Detect which cell encompasses the target text, then output its (X, Y) center coordinate. 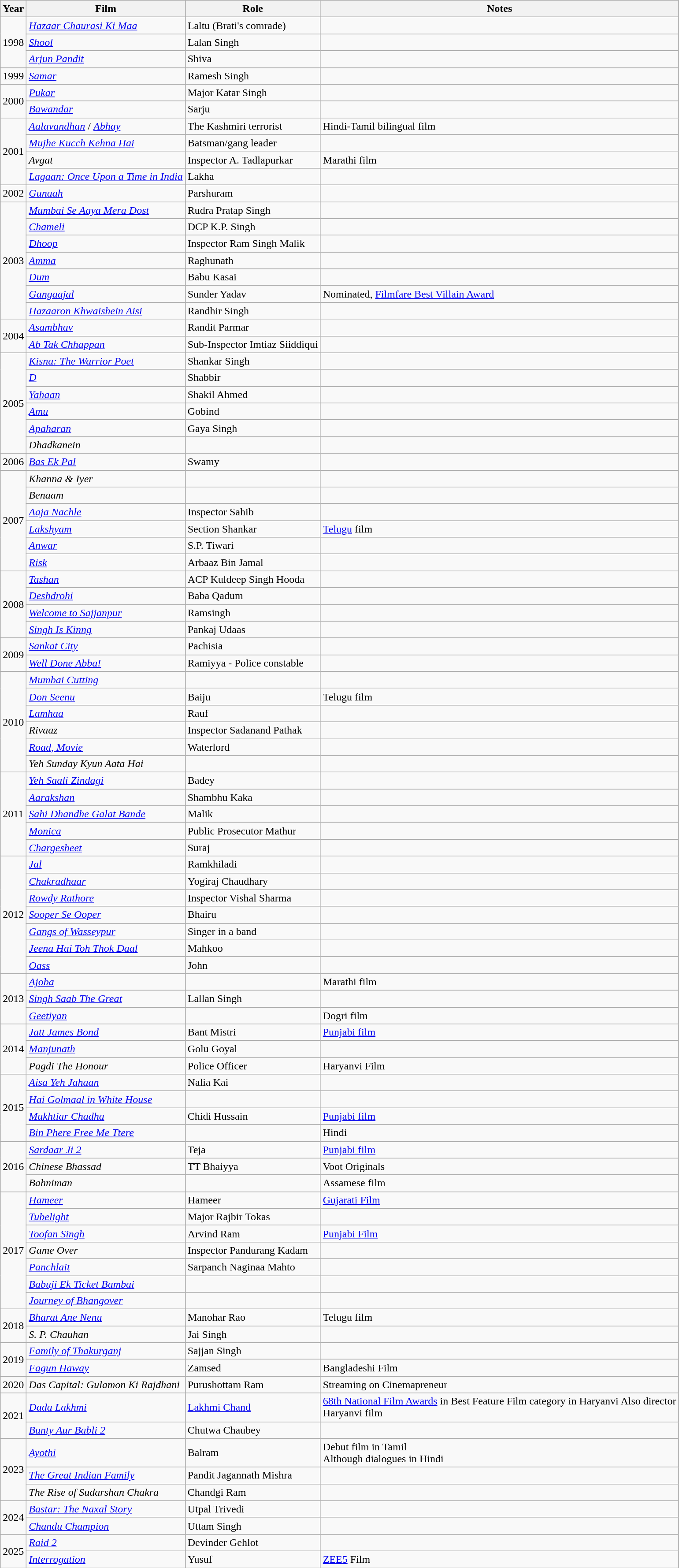
2018 (13, 1326)
Road, Movie (106, 747)
Notes (500, 9)
Chameli (106, 227)
Mumbai Se Aaya Mera Dost (106, 210)
Sunder Yadav (253, 294)
Singh Saab The Great (106, 998)
Family of Thakurganj (106, 1351)
2016 (13, 1166)
Chargesheet (106, 848)
Das Capital: Gulamon Ki Rajdhani (106, 1385)
Chandgi Ram (253, 1492)
Sahi Dhandhe Galat Bande (106, 814)
Lakha (253, 176)
Laltu (Brati's comrade) (253, 26)
2010 (13, 722)
Sooper Se Ooper (106, 915)
Dhadkanein (106, 445)
Film (106, 9)
Devinder Gehlot (253, 1542)
Teja (253, 1150)
2007 (13, 520)
Lalan Singh (253, 42)
Singh Is Kinng (106, 629)
Oass (106, 965)
Pachisia (253, 646)
Shool (106, 42)
Mumbai Cutting (106, 680)
1999 (13, 76)
Debut film in TamilAlthough dialogues in Hindi (500, 1453)
Inspector A. Tadlapurkar (253, 160)
Ramesh Singh (253, 76)
Ramkhiladi (253, 864)
Randit Parmar (253, 328)
2017 (13, 1250)
Don Seenu (106, 696)
2019 (13, 1359)
Shankar Singh (253, 361)
Raghunath (253, 261)
Ramsingh (253, 613)
Rivaaz (106, 730)
Well Done Abba! (106, 663)
2011 (13, 814)
Ajoba (106, 982)
Gujarati Film (500, 1200)
2009 (13, 655)
2020 (13, 1385)
Nalia Kai (253, 1083)
Inspector Pandurang Kadam (253, 1250)
Lakshyam (106, 529)
Voot Originals (500, 1166)
Sub-Inspector Imtiaz Siiddiqui (253, 344)
Ramiyya - Police constable (253, 663)
Arvind Ram (253, 1233)
Batsman/gang leader (253, 143)
The Rise of Sudarshan Chakra (106, 1492)
Geetiyan (106, 1015)
Punjabi Film (500, 1233)
Inspector Sadanand Pathak (253, 730)
Lamhaa (106, 713)
Pankaj Udaas (253, 629)
2025 (13, 1551)
2008 (13, 604)
Yogiraj Chaudhary (253, 881)
Jai Singh (253, 1334)
DCP K.P. Singh (253, 227)
ACP Kuldeep Singh Hooda (253, 579)
Babu Kasai (253, 277)
Hazaar Chaurasi Ki Maa (106, 26)
Rudra Pratap Singh (253, 210)
2002 (13, 193)
Yeh Saali Zindagi (106, 781)
Lallan Singh (253, 998)
Haryanvi Film (500, 1066)
Sarpanch Naginaa Mahto (253, 1267)
Yeh Sunday Kyun Aata Hai (106, 764)
2013 (13, 998)
Randhir Singh (253, 311)
Utpal Trivedi (253, 1509)
2014 (13, 1049)
Yahaan (106, 395)
Dogri film (500, 1015)
Amu (106, 411)
Shakil Ahmed (253, 395)
Fagun Haway (106, 1368)
Swamy (253, 462)
Sarju (253, 109)
Amma (106, 261)
Arbaaz Bin Jamal (253, 562)
Chutwa Chaubey (253, 1430)
Samar (106, 76)
Apaharan (106, 428)
Section Shankar (253, 529)
Rauf (253, 713)
The Kashmiri terrorist (253, 126)
Mukhtiar Chadha (106, 1116)
Chidi Hussain (253, 1116)
Hai Golmaal in White House (106, 1099)
Police Officer (253, 1066)
Bangladeshi Film (500, 1368)
Aaja Nachle (106, 512)
Welcome to Sajjanpur (106, 613)
Malik (253, 814)
Tashan (106, 579)
2015 (13, 1108)
Inspector Sahib (253, 512)
Sardaar Ji 2 (106, 1150)
Pukar (106, 93)
Year (13, 9)
Bastar: The Naxal Story (106, 1509)
Inspector Ram Singh Malik (253, 244)
Hindi (500, 1133)
Hindi-Tamil bilingual film (500, 126)
Assamese film (500, 1183)
Bant Mistri (253, 1032)
Mahkoo (253, 948)
Shiva (253, 59)
1998 (13, 42)
Aarakshan (106, 797)
Dada Lakhmi (106, 1407)
Monica (106, 831)
Anwar (106, 546)
Public Prosecutor Mathur (253, 831)
Streaming on Cinemapreneur (500, 1385)
Major Rajbir Tokas (253, 1217)
Bin Phere Free Me Ttere (106, 1133)
2001 (13, 151)
2006 (13, 462)
Suraj (253, 848)
Risk (106, 562)
Arjun Pandit (106, 59)
Babuji Ek Ticket Bambai (106, 1284)
Sankat City (106, 646)
Raid 2 (106, 1542)
Asambhav (106, 328)
Badey (253, 781)
Gangs of Wasseypur (106, 931)
Aalavandhan / Abhay (106, 126)
Manohar Rao (253, 1318)
Zamsed (253, 1368)
Parshuram (253, 193)
2021 (13, 1416)
Chakradhaar (106, 881)
Nominated, Filmfare Best Villain Award (500, 294)
2005 (13, 403)
Hazaaron Khwaishein Aisi (106, 311)
Jatt James Bond (106, 1032)
Manjunath (106, 1049)
John (253, 965)
Bhairu (253, 915)
Journey of Bhangover (106, 1301)
Rowdy Rathore (106, 898)
The Great Indian Family (106, 1475)
2024 (13, 1517)
Game Over (106, 1250)
Dhoop (106, 244)
Benaam (106, 495)
Lagaan: Once Upon a Time in India (106, 176)
Dum (106, 277)
Jal (106, 864)
Purushottam Ram (253, 1385)
Khanna & Iyer (106, 478)
Interrogation (106, 1559)
Inspector Vishal Sharma (253, 898)
Balram (253, 1453)
Role (253, 9)
Sajjan Singh (253, 1351)
Baba Qadum (253, 596)
Yusuf (253, 1559)
Bunty Aur Babli 2 (106, 1430)
Shabbir (253, 378)
Singer in a band (253, 931)
D (106, 378)
Gaya Singh (253, 428)
Major Katar Singh (253, 93)
Lakhmi Chand (253, 1407)
2012 (13, 915)
Waterlord (253, 747)
Ab Tak Chhappan (106, 344)
ZEE5 Film (500, 1559)
Avgat (106, 160)
Tubelight (106, 1217)
Golu Goyal (253, 1049)
Deshdrohi (106, 596)
Pandit Jagannath Mishra (253, 1475)
Gobind (253, 411)
Mujhe Kucch Kehna Hai (106, 143)
Panchlait (106, 1267)
2023 (13, 1470)
Chandu Champion (106, 1526)
Gangaajal (106, 294)
Gunaah (106, 193)
2000 (13, 101)
Ayothi (106, 1453)
2003 (13, 261)
Shambhu Kaka (253, 797)
2004 (13, 336)
Aisa Yeh Jahaan (106, 1083)
Uttam Singh (253, 1526)
Pagdi The Honour (106, 1066)
Bahniman (106, 1183)
Toofan Singh (106, 1233)
Kisna: The Warrior Poet (106, 361)
68th National Film Awards in Best Feature Film category in Haryanvi Also directorHaryanvi film (500, 1407)
Chinese Bhassad (106, 1166)
Bawandar (106, 109)
S. P. Chauhan (106, 1334)
S.P. Tiwari (253, 546)
Bharat Ane Nenu (106, 1318)
Bas Ek Pal (106, 462)
TT Bhaiyya (253, 1166)
Baiju (253, 696)
Jeena Hai Toh Thok Daal (106, 948)
